For the text-containing cell, return its midpoint in (x, y) coordinate format. 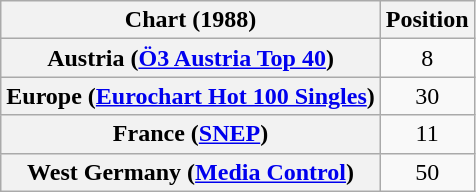
France (SNEP) (191, 134)
11 (427, 134)
Austria (Ö3 Austria Top 40) (191, 58)
Europe (Eurochart Hot 100 Singles) (191, 96)
30 (427, 96)
50 (427, 172)
8 (427, 58)
Position (427, 20)
West Germany (Media Control) (191, 172)
Chart (1988) (191, 20)
